Output the [X, Y] coordinate of the center of the cell containing the given text.  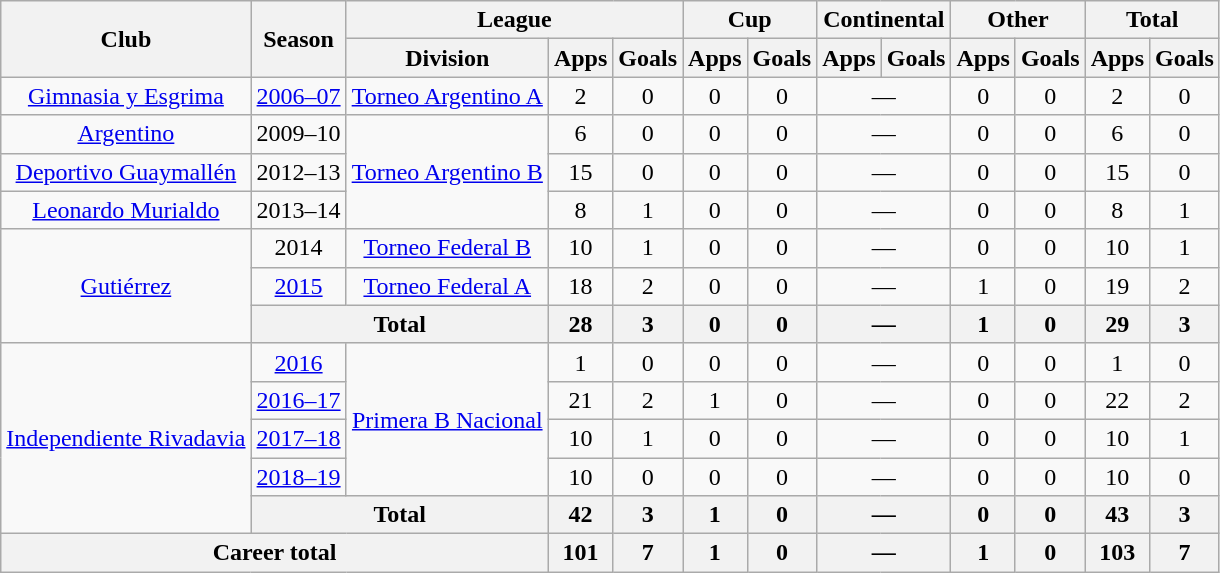
2018–19 [298, 477]
2016 [298, 362]
Gimnasia y Esgrima [126, 96]
Club [126, 39]
2013–14 [298, 210]
Torneo Federal A [447, 286]
Cup [750, 20]
2006–07 [298, 96]
Other [1018, 20]
28 [580, 324]
18 [580, 286]
103 [1117, 553]
Deportivo Guaymallén [126, 172]
Leonardo Murialdo [126, 210]
2017–18 [298, 438]
19 [1117, 286]
League [514, 20]
2016–17 [298, 400]
Primera B Nacional [447, 419]
43 [1117, 515]
Season [298, 39]
Continental [884, 20]
2014 [298, 248]
Division [447, 58]
Torneo Federal B [447, 248]
42 [580, 515]
Independiente Rivadavia [126, 438]
2009–10 [298, 134]
2015 [298, 286]
Argentino [126, 134]
Torneo Argentino A [447, 96]
101 [580, 553]
Torneo Argentino B [447, 172]
29 [1117, 324]
Career total [275, 553]
Gutiérrez [126, 286]
22 [1117, 400]
2012–13 [298, 172]
21 [580, 400]
